From the cell containing the given text, extract its center point as (X, Y) coordinate. 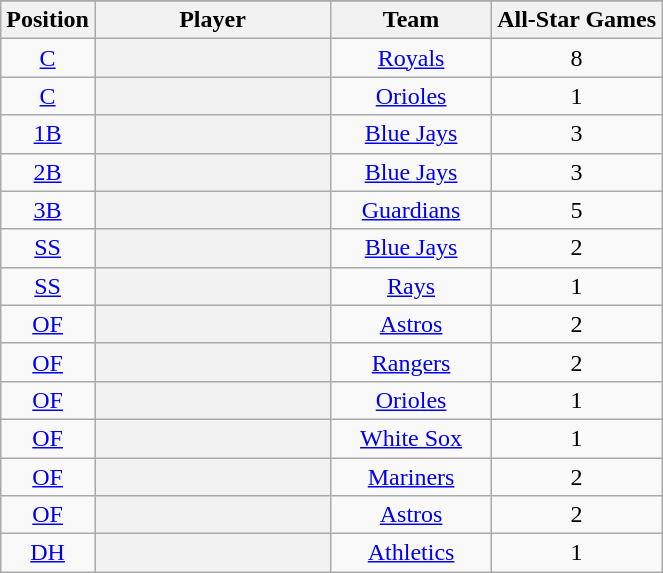
Athletics (412, 553)
Guardians (412, 210)
DH (48, 553)
Royals (412, 58)
2B (48, 172)
Team (412, 20)
Position (48, 20)
3B (48, 210)
1B (48, 134)
All-Star Games (577, 20)
8 (577, 58)
Player (212, 20)
White Sox (412, 438)
Mariners (412, 477)
Rays (412, 286)
Rangers (412, 362)
5 (577, 210)
